Search for the cell housing the specified text and yield its [X, Y] center coordinate. 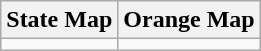
State Map [60, 20]
Orange Map [189, 20]
